Return [X, Y] of the center of cell containing provided text 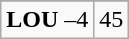
45 [112, 20]
LOU –4 [48, 20]
